Output the [x, y] coordinate of the center of the cell containing the given text.  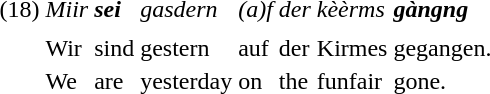
Kirmes [352, 48]
der [294, 48]
gestern [186, 48]
auf [256, 48]
sind [114, 48]
Wir [67, 48]
